Scan for the cell matching the given text and deliver its [x, y] coordinate at center. 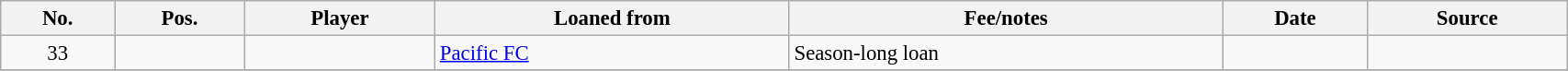
Loaned from [613, 18]
Player [340, 18]
No. [58, 18]
Pacific FC [613, 53]
Season-long loan [1006, 53]
Pos. [180, 18]
33 [58, 53]
Fee/notes [1006, 18]
Source [1468, 18]
Date [1295, 18]
